Capture the cell that displays the provided text and extract its (x, y) central coordinate. 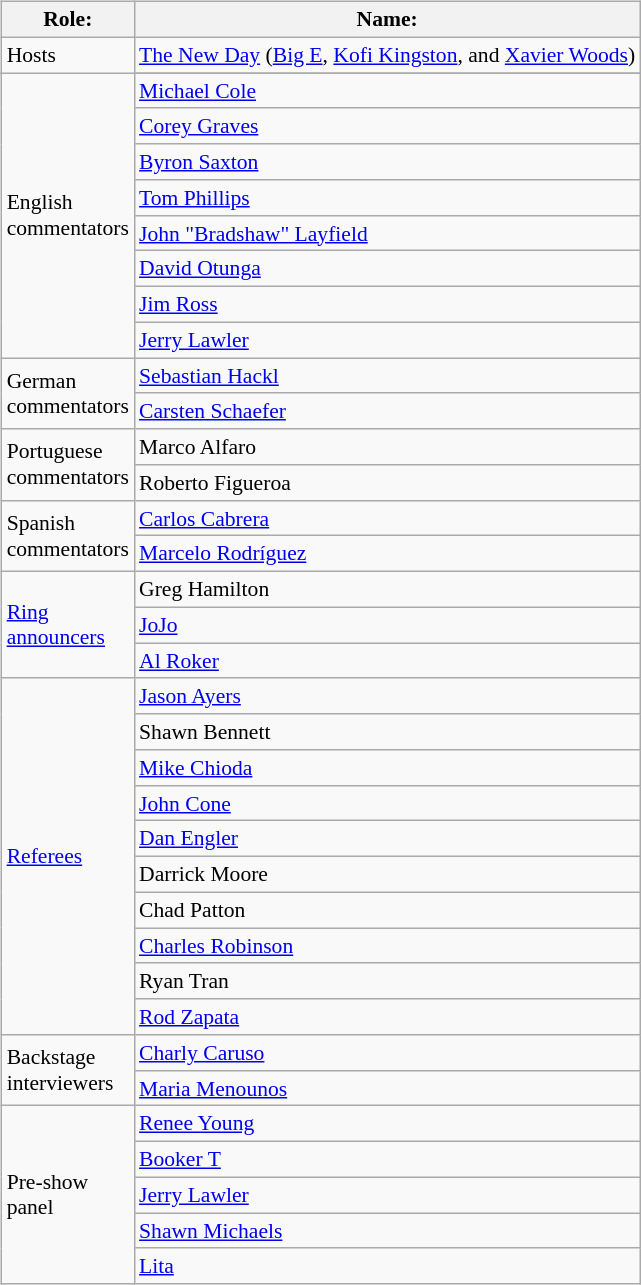
John Cone (387, 803)
Booker T (387, 1160)
Referees (68, 856)
Spanishcommentators (68, 536)
Sebastian Hackl (387, 376)
Ringannouncers (68, 626)
Shawn Bennett (387, 732)
Shawn Michaels (387, 1231)
Ryan Tran (387, 981)
Roberto Figueroa (387, 483)
Carsten Schaefer (387, 411)
Portuguesecommentators (68, 464)
Hosts (68, 55)
Germancommentators (68, 394)
John "Bradshaw" Layfield (387, 233)
Lita (387, 1266)
Michael Cole (387, 91)
Carlos Cabrera (387, 518)
Tom Phillips (387, 198)
Jim Ross (387, 305)
Maria Menounos (387, 1088)
Marco Alfaro (387, 447)
Byron Saxton (387, 162)
Corey Graves (387, 126)
Chad Patton (387, 910)
Mike Chioda (387, 768)
Renee Young (387, 1124)
Dan Engler (387, 839)
Rod Zapata (387, 1017)
Charles Robinson (387, 946)
Charly Caruso (387, 1053)
Al Roker (387, 661)
Name: (387, 20)
Pre-showpanel (68, 1195)
JoJo (387, 625)
Jason Ayers (387, 696)
Darrick Moore (387, 875)
Englishcommentators (68, 216)
The New Day (Big E, Kofi Kingston, and Xavier Woods) (387, 55)
Backstageinterviewers (68, 1070)
David Otunga (387, 269)
Greg Hamilton (387, 590)
Marcelo Rodríguez (387, 554)
Role: (68, 20)
